From the cell containing the given text, extract its center point as (X, Y) coordinate. 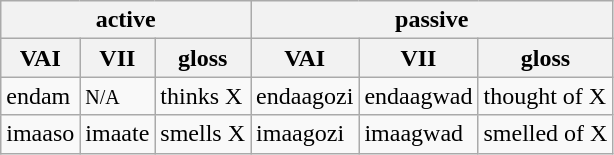
smelled of X (546, 134)
endaagwad (418, 96)
imaagwad (418, 134)
imaaso (40, 134)
active (126, 20)
thinks X (203, 96)
N/A (118, 96)
smells X (203, 134)
endaagozi (305, 96)
passive (432, 20)
imaate (118, 134)
thought of X (546, 96)
imaagozi (305, 134)
endam (40, 96)
